Identify which cell holds the provided text, then report its (X, Y) central coordinate. 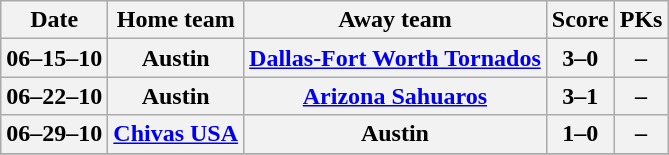
3–1 (580, 96)
Date (54, 20)
Dallas-Fort Worth Tornados (396, 58)
Home team (176, 20)
06–29–10 (54, 134)
Chivas USA (176, 134)
Away team (396, 20)
Arizona Sahuaros (396, 96)
06–22–10 (54, 96)
PKs (641, 20)
06–15–10 (54, 58)
3–0 (580, 58)
1–0 (580, 134)
Score (580, 20)
